Capture the cell that displays the provided text and extract its (x, y) central coordinate. 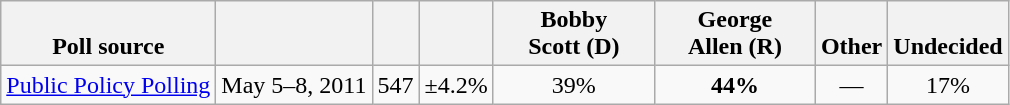
±4.2% (456, 85)
May 5–8, 2011 (294, 85)
GeorgeAllen (R) (734, 34)
BobbyScott (D) (574, 34)
Other (851, 34)
17% (948, 85)
Undecided (948, 34)
— (851, 85)
Public Policy Polling (108, 85)
547 (396, 85)
Poll source (108, 34)
39% (574, 85)
44% (734, 85)
